Output the [X, Y] coordinate of the center of the cell containing the given text.  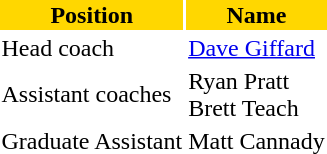
Ryan PrattBrett Teach [257, 94]
Head coach [92, 48]
Position [92, 15]
Name [257, 15]
Dave Giffard [257, 48]
Assistant coaches [92, 94]
